Output the (x, y) coordinate of the center of the cell containing the given text.  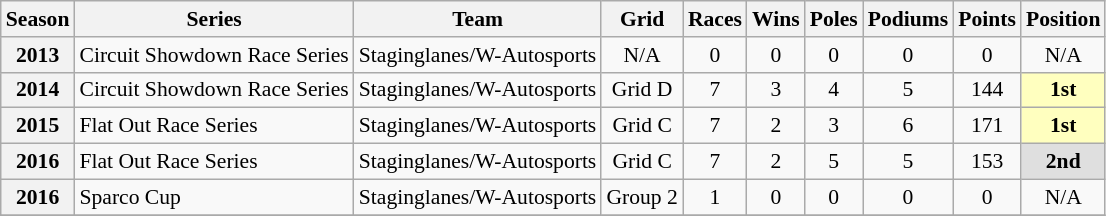
Series (214, 19)
2014 (38, 90)
Wins (776, 19)
Poles (834, 19)
Season (38, 19)
144 (987, 90)
1 (715, 197)
4 (834, 90)
2015 (38, 126)
Sparco Cup (214, 197)
Grid (642, 19)
Grid D (642, 90)
2nd (1063, 162)
6 (908, 126)
Team (478, 19)
2013 (38, 55)
153 (987, 162)
Points (987, 19)
Podiums (908, 19)
Group 2 (642, 197)
Position (1063, 19)
Races (715, 19)
171 (987, 126)
